For the text-containing cell, return its midpoint in [x, y] coordinate format. 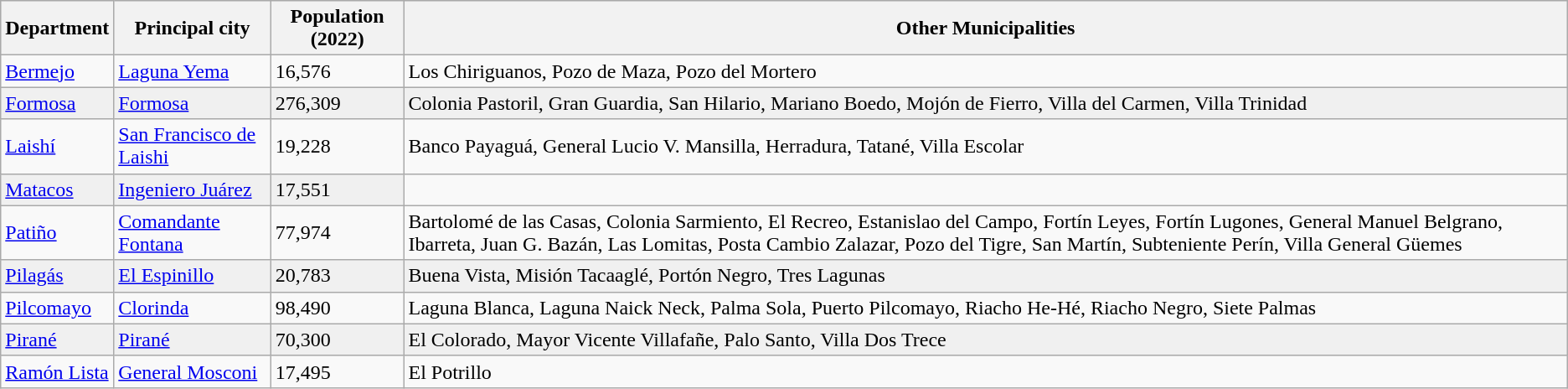
Ingeniero Juárez [193, 189]
El Potrillo [985, 371]
Matacos [57, 189]
Ramón Lista [57, 371]
Bermejo [57, 71]
16,576 [337, 71]
19,228 [337, 146]
17,495 [337, 371]
98,490 [337, 308]
Patiño [57, 233]
Colonia Pastoril, Gran Guardia, San Hilario, Mariano Boedo, Mojón de Fierro, Villa del Carmen, Villa Trinidad [985, 103]
Buena Vista, Misión Tacaaglé, Portón Negro, Tres Lagunas [985, 276]
Principal city [193, 29]
Department [57, 29]
Laishí [57, 146]
20,783 [337, 276]
Pilagás [57, 276]
Comandante Fontana [193, 233]
Other Municipalities [985, 29]
Banco Payaguá, General Lucio V. Mansilla, Herradura, Tatané, Villa Escolar [985, 146]
70,300 [337, 340]
Pilcomayo [57, 308]
17,551 [337, 189]
276,309 [337, 103]
Laguna Blanca, Laguna Naick Neck, Palma Sola, Puerto Pilcomayo, Riacho He-Hé, Riacho Negro, Siete Palmas [985, 308]
El Colorado, Mayor Vicente Villafañe, Palo Santo, Villa Dos Trece [985, 340]
Los Chiriguanos, Pozo de Maza, Pozo del Mortero [985, 71]
Clorinda [193, 308]
77,974 [337, 233]
Population (2022) [337, 29]
El Espinillo [193, 276]
General Mosconi [193, 371]
San Francisco de Laishi [193, 146]
Laguna Yema [193, 71]
